Search for the cell housing the specified text and yield its [X, Y] center coordinate. 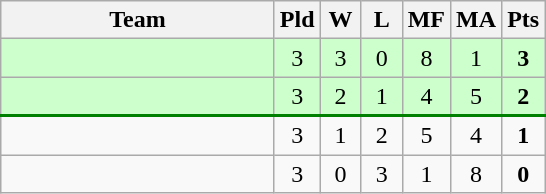
MA [476, 20]
Pts [524, 20]
Team [138, 20]
Pld [297, 20]
W [340, 20]
L [382, 20]
MF [426, 20]
